Scan for the cell matching the given text and deliver its [X, Y] coordinate at center. 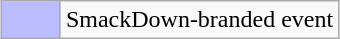
SmackDown-branded event [199, 20]
